Return the [X, Y] coordinate for the center point of the cell that contains the specified text.  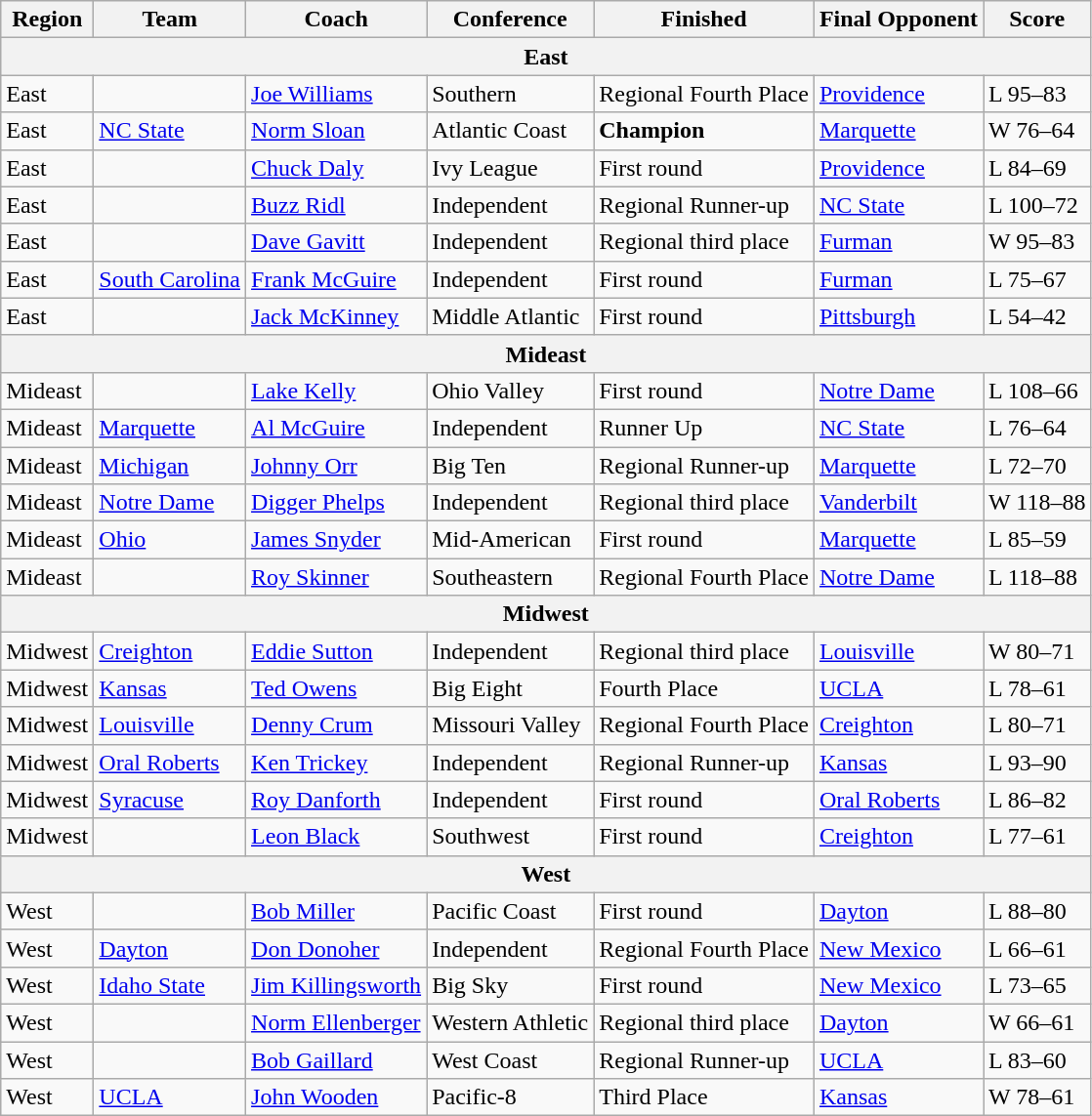
L 77–61 [1037, 837]
Middle Atlantic [510, 316]
Mid-American [510, 540]
Finished [704, 20]
Southwest [510, 837]
L 78–61 [1037, 688]
Frank McGuire [336, 279]
W 66–61 [1037, 1022]
W 118–88 [1037, 503]
Eddie Sutton [336, 651]
Ted Owens [336, 688]
Ohio Valley [510, 391]
L 88–80 [1037, 911]
Michigan [170, 466]
Norm Sloan [336, 131]
Jim Killingsworth [336, 985]
Atlantic Coast [510, 131]
West Coast [510, 1059]
Jack McKinney [336, 316]
James Snyder [336, 540]
Ivy League [510, 168]
Fourth Place [704, 688]
Western Athletic [510, 1022]
L 108–66 [1037, 391]
L 76–64 [1037, 428]
L 118–88 [1037, 577]
Joe Williams [336, 94]
W 80–71 [1037, 651]
L 93–90 [1037, 763]
Roy Skinner [336, 577]
Region [47, 20]
Idaho State [170, 985]
L 54–42 [1037, 316]
Score [1037, 20]
Ohio [170, 540]
L 66–61 [1037, 948]
Final Opponent [899, 20]
Denny Crum [336, 725]
Southern [510, 94]
Dave Gavitt [336, 242]
Big Ten [510, 466]
L 100–72 [1037, 205]
South Carolina [170, 279]
L 83–60 [1037, 1059]
Pacific Coast [510, 911]
L 80–71 [1037, 725]
L 84–69 [1037, 168]
Coach [336, 20]
W 76–64 [1037, 131]
Lake Kelly [336, 391]
Conference [510, 20]
Big Sky [510, 985]
Big Eight [510, 688]
Don Donoher [336, 948]
Buzz Ridl [336, 205]
Team [170, 20]
Bob Miller [336, 911]
Roy Danforth [336, 800]
John Wooden [336, 1097]
Ken Trickey [336, 763]
Southeastern [510, 577]
L 73–65 [1037, 985]
Syracuse [170, 800]
Chuck Daly [336, 168]
Johnny Orr [336, 466]
Champion [704, 131]
L 72–70 [1037, 466]
L 86–82 [1037, 800]
Al McGuire [336, 428]
Missouri Valley [510, 725]
Third Place [704, 1097]
Digger Phelps [336, 503]
L 75–67 [1037, 279]
W 78–61 [1037, 1097]
Bob Gaillard [336, 1059]
L 95–83 [1037, 94]
W 95–83 [1037, 242]
Leon Black [336, 837]
Pittsburgh [899, 316]
Runner Up [704, 428]
Vanderbilt [899, 503]
Norm Ellenberger [336, 1022]
L 85–59 [1037, 540]
Pacific-8 [510, 1097]
